Return the (x, y) coordinate for the center point of the cell that contains the specified text.  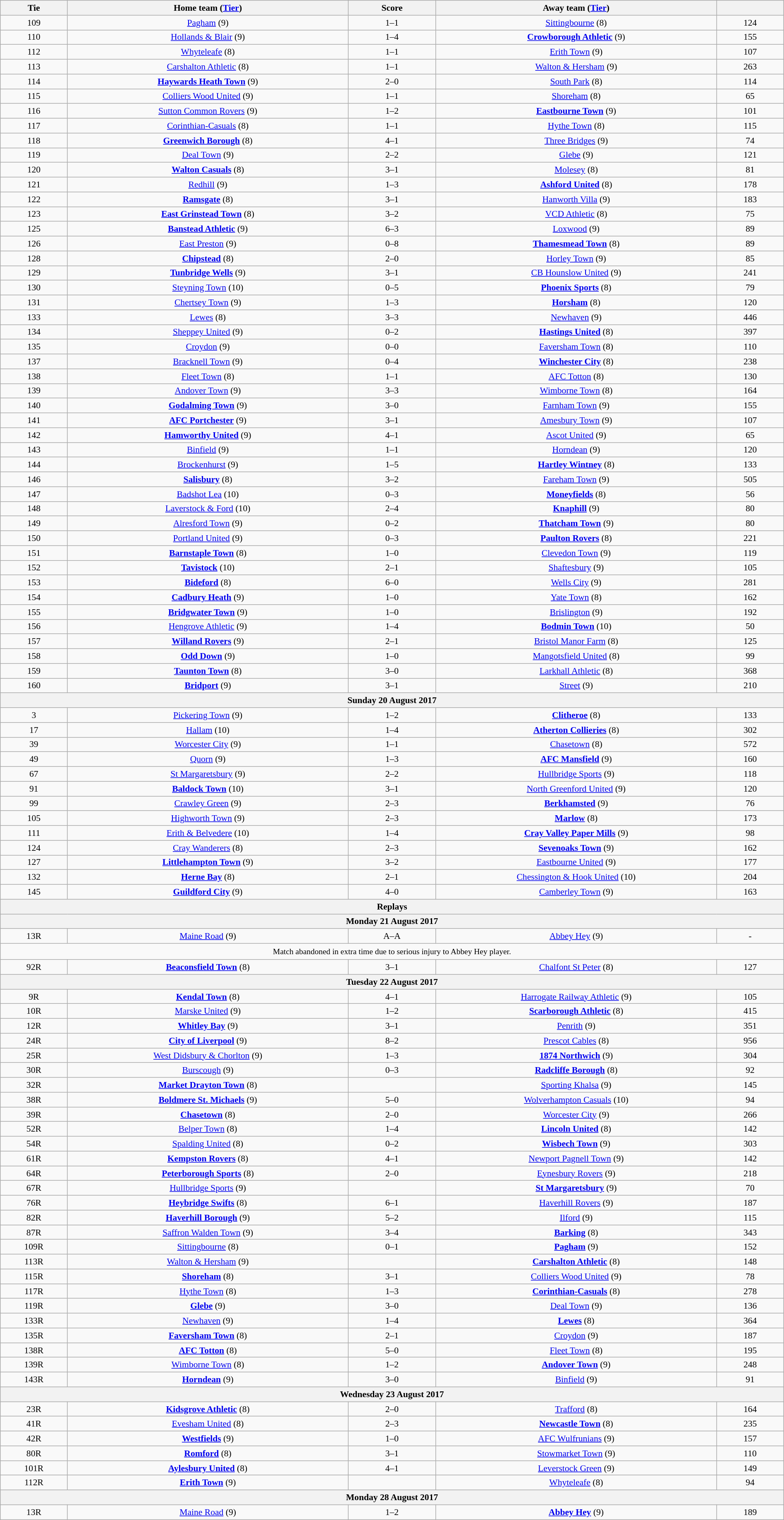
32R (34, 1085)
109R (34, 1247)
119R (34, 1306)
210 (750, 686)
Brislington (9) (576, 612)
49 (34, 759)
113R (34, 1262)
Taunton Town (8) (208, 671)
136 (750, 1306)
109 (34, 23)
133R (34, 1321)
Horsham (8) (576, 303)
189 (750, 1512)
Eynesbury Rovers (9) (576, 1173)
Ashford United (8) (576, 185)
Match abandoned in extra time due to serious injury to Abbey Hey player. (392, 951)
177 (750, 862)
Atherton Collieries (8) (576, 730)
Crowborough Athletic (9) (576, 37)
3 (34, 715)
56 (750, 494)
Cray Wanderers (8) (208, 848)
Sporting Khalsa (9) (576, 1085)
159 (34, 671)
Molesey (8) (576, 170)
Kempston Rovers (8) (208, 1159)
263 (750, 67)
0–1 (392, 1247)
302 (750, 730)
Sevenoaks Town (9) (576, 848)
Saffron Walden Town (9) (208, 1233)
Hastings United (8) (576, 332)
Bracknell Town (9) (208, 361)
115R (34, 1276)
Home team (Tier) (208, 8)
Ascot United (9) (576, 435)
137 (34, 361)
Odd Down (9) (208, 656)
67 (34, 774)
101R (34, 1468)
281 (750, 583)
122 (34, 199)
Barking (8) (576, 1233)
Hollands & Blair (9) (208, 37)
12R (34, 1026)
98 (750, 833)
Chessington & Hook United (10) (576, 877)
Prescot Cables (8) (576, 1041)
81 (750, 170)
129 (34, 273)
6–0 (392, 583)
Whitley Bay (9) (208, 1026)
304 (750, 1056)
61R (34, 1159)
Herne Bay (8) (208, 877)
Peterborough Sports (8) (208, 1173)
52R (34, 1129)
Hallam (10) (208, 730)
64R (34, 1173)
Hartley Wintney (8) (576, 465)
111 (34, 833)
82R (34, 1218)
Radcliffe Borough (8) (576, 1070)
Leverstock Green (9) (576, 1468)
143 (34, 450)
Kendal Town (8) (208, 997)
343 (750, 1233)
East Preston (9) (208, 244)
25R (34, 1056)
Harrogate Railway Athletic (9) (576, 997)
Marlow (8) (576, 819)
Haywards Heath Town (9) (208, 81)
0–4 (392, 361)
Horley Town (9) (576, 259)
Clitheroe (8) (576, 715)
Replays (392, 907)
143R (34, 1380)
Salisbury (8) (208, 479)
Three Bridges (9) (576, 141)
Brockenhurst (9) (208, 465)
Camberley Town (9) (576, 892)
Newport Pagnell Town (9) (576, 1159)
Farnham Town (9) (576, 406)
42R (34, 1439)
128 (34, 259)
Bideford (8) (208, 583)
Guildford City (9) (208, 892)
Score (392, 8)
South Park (8) (576, 81)
Greenwich Borough (8) (208, 141)
Mangotsfield United (8) (576, 656)
North Greenford United (9) (576, 789)
Stowmarket Town (9) (576, 1453)
8–2 (392, 1041)
Winchester City (8) (576, 361)
150 (34, 539)
235 (750, 1424)
92R (34, 967)
Romford (8) (208, 1453)
112R (34, 1483)
Moneyfields (8) (576, 494)
Ramsgate (8) (208, 199)
Wells City (9) (576, 583)
23R (34, 1409)
Eastbourne United (9) (576, 862)
Eastbourne Town (9) (576, 111)
Shaftesbury (9) (576, 568)
163 (750, 892)
241 (750, 273)
5–2 (392, 1218)
70 (750, 1188)
117 (34, 126)
Trafford (8) (576, 1409)
- (750, 936)
City of Liverpool (9) (208, 1041)
Sheppey United (9) (208, 332)
Chertsey Town (9) (208, 303)
Willand Rovers (9) (208, 642)
Kidsgrove Athletic (8) (208, 1409)
78 (750, 1276)
AFC Mansfield (9) (576, 759)
Laverstock & Ford (10) (208, 509)
278 (750, 1291)
87R (34, 1233)
Clevedon Town (9) (576, 553)
Sutton Common Rovers (9) (208, 111)
4–0 (392, 892)
Redhill (9) (208, 185)
415 (750, 1011)
Hengrove Athletic (9) (208, 627)
A–A (392, 936)
266 (750, 1115)
Bristol Manor Farm (8) (576, 642)
Yate Town (8) (576, 597)
Walton Casuals (8) (208, 170)
Thatcham Town (9) (576, 524)
351 (750, 1026)
505 (750, 479)
Highworth Town (9) (208, 819)
Hamworthy United (9) (208, 435)
West Didsbury & Chorlton (9) (208, 1056)
AFC Wulfrunians (9) (576, 1439)
76 (750, 804)
116 (34, 111)
Bodmin Town (10) (576, 627)
Tie (34, 8)
Cadbury Heath (9) (208, 597)
Godalming Town (9) (208, 406)
238 (750, 361)
Thamesmead Town (8) (576, 244)
92 (750, 1070)
Street (9) (576, 686)
151 (34, 553)
221 (750, 539)
364 (750, 1321)
Cray Valley Paper Mills (9) (576, 833)
446 (750, 317)
138 (34, 376)
75 (750, 214)
146 (34, 479)
Marske United (9) (208, 1011)
Beaconsfield Town (8) (208, 967)
117R (34, 1291)
139R (34, 1365)
Aylesbury United (8) (208, 1468)
Tuesday 22 August 2017 (392, 982)
Evesham United (8) (208, 1424)
Bridport (9) (208, 686)
1–5 (392, 465)
41R (34, 1424)
Amesbury Town (9) (576, 421)
Pickering Town (9) (208, 715)
131 (34, 303)
134 (34, 332)
Westfields (9) (208, 1439)
50 (750, 627)
Away team (Tier) (576, 8)
Chipstead (8) (208, 259)
140 (34, 406)
Fareham Town (9) (576, 479)
Sunday 20 August 2017 (392, 701)
Monday 21 August 2017 (392, 922)
112 (34, 52)
Haverhill Borough (9) (208, 1218)
368 (750, 671)
0–5 (392, 288)
67R (34, 1188)
VCD Athletic (8) (576, 214)
Baldock Town (10) (208, 789)
126 (34, 244)
80R (34, 1453)
153 (34, 583)
30R (34, 1070)
Boldmere St. Michaels (9) (208, 1100)
Wisbech Town (9) (576, 1144)
Heybridge Swifts (8) (208, 1203)
1874 Northwich (9) (576, 1056)
154 (34, 597)
CB Hounslow United (9) (576, 273)
6–1 (392, 1203)
Barnstaple Town (8) (208, 553)
135R (34, 1336)
Littlehampton Town (9) (208, 862)
Monday 28 August 2017 (392, 1498)
Belper Town (8) (208, 1129)
39 (34, 744)
218 (750, 1173)
113 (34, 67)
AFC Portchester (9) (208, 421)
192 (750, 612)
39R (34, 1115)
24R (34, 1041)
141 (34, 421)
Steyning Town (10) (208, 288)
195 (750, 1350)
Newcastle Town (8) (576, 1424)
17 (34, 730)
Quorn (9) (208, 759)
183 (750, 199)
Knaphill (9) (576, 509)
173 (750, 819)
Market Drayton Town (8) (208, 1085)
38R (34, 1100)
79 (750, 288)
Crawley Green (9) (208, 804)
74 (750, 141)
Scarborough Athletic (8) (576, 1011)
132 (34, 877)
Chalfont St Peter (8) (576, 967)
Badshot Lea (10) (208, 494)
Banstead Athletic (9) (208, 229)
Tavistock (10) (208, 568)
Paulton Rovers (8) (576, 539)
Portland United (9) (208, 539)
138R (34, 1350)
303 (750, 1144)
Erith & Belvedere (10) (208, 833)
147 (34, 494)
Wolverhampton Casuals (10) (576, 1100)
East Grinstead Town (8) (208, 214)
Berkhamsted (9) (576, 804)
Wednesday 23 August 2017 (392, 1395)
248 (750, 1365)
158 (34, 656)
Larkhall Athletic (8) (576, 671)
9R (34, 997)
Ilford (9) (576, 1218)
Tunbridge Wells (9) (208, 273)
204 (750, 877)
123 (34, 214)
139 (34, 391)
85 (750, 259)
Bridgwater Town (9) (208, 612)
0–0 (392, 347)
Burscough (9) (208, 1070)
Spalding United (8) (208, 1144)
Phoenix Sports (8) (576, 288)
3–4 (392, 1233)
54R (34, 1144)
135 (34, 347)
Lincoln United (8) (576, 1129)
572 (750, 744)
6–3 (392, 229)
Penrith (9) (576, 1026)
Alresford Town (9) (208, 524)
10R (34, 1011)
397 (750, 332)
178 (750, 185)
101 (750, 111)
2–4 (392, 509)
156 (34, 627)
76R (34, 1203)
956 (750, 1041)
Hanworth Villa (9) (576, 199)
Haverhill Rovers (9) (576, 1203)
0–8 (392, 244)
144 (34, 465)
Loxwood (9) (576, 229)
